Provide the [x, y] coordinate of the cell's center where the given text is located.  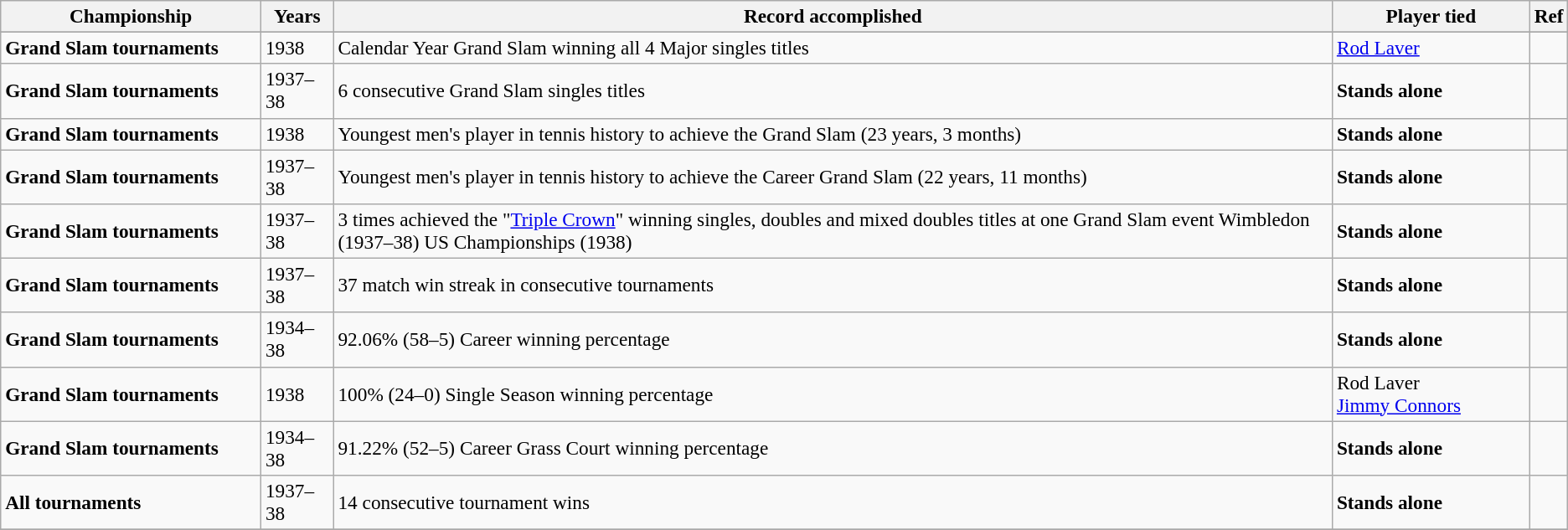
Rod Laver [1431, 48]
Ref [1549, 16]
All tournaments [131, 502]
100% (24–0) Single Season winning percentage [833, 394]
Calendar Year Grand Slam winning all 4 Major singles titles [833, 48]
14 consecutive tournament wins [833, 502]
Rod LaverJimmy Connors [1431, 394]
Player tied [1431, 16]
Youngest men's player in tennis history to achieve the Career Grand Slam (22 years, 11 months) [833, 176]
Championship [131, 16]
92.06% (58–5) Career winning percentage [833, 340]
6 consecutive Grand Slam singles titles [833, 90]
Years [298, 16]
37 match win streak in consecutive tournaments [833, 285]
91.22% (52–5) Career Grass Court winning percentage [833, 447]
Youngest men's player in tennis history to achieve the Grand Slam (23 years, 3 months) [833, 134]
Record accomplished [833, 16]
